Return the (x, y) coordinate for the center point of the cell that contains the specified text.  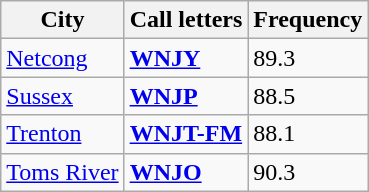
Toms River (62, 172)
WNJO (186, 172)
WNJY (186, 58)
City (62, 20)
89.3 (308, 58)
Netcong (62, 58)
Call letters (186, 20)
88.1 (308, 134)
90.3 (308, 172)
Frequency (308, 20)
Sussex (62, 96)
WNJP (186, 96)
88.5 (308, 96)
Trenton (62, 134)
WNJT-FM (186, 134)
